Identify which cell holds the provided text, then report its [X, Y] central coordinate. 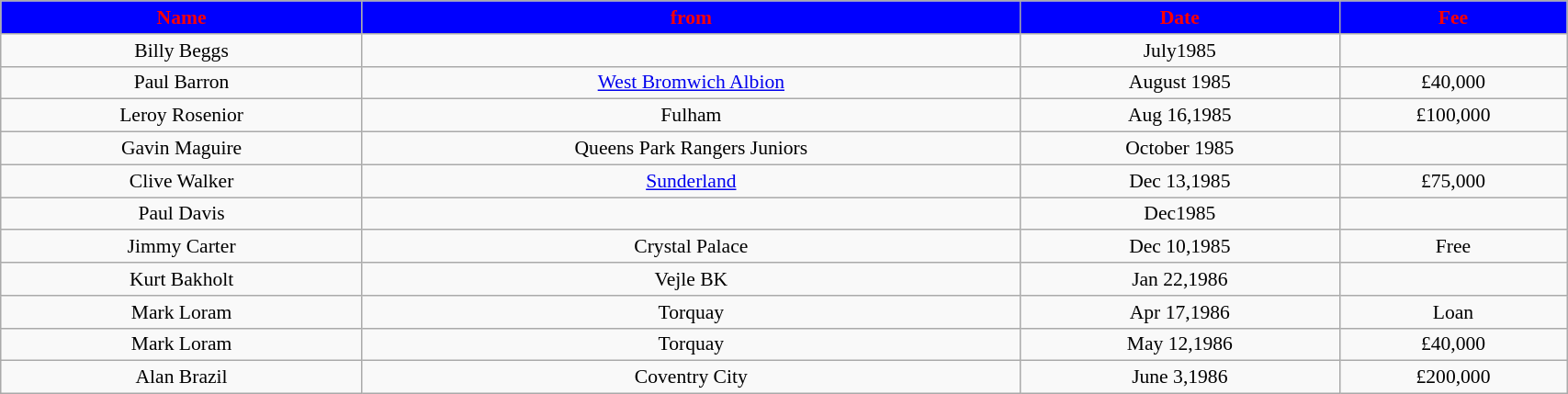
£200,000 [1453, 377]
Queens Park Rangers Juniors [691, 149]
Free [1453, 247]
Clive Walker [182, 181]
Alan Brazil [182, 377]
Paul Barron [182, 83]
Loan [1453, 312]
Crystal Palace [691, 247]
Dec 10,1985 [1179, 247]
Jimmy Carter [182, 247]
£100,000 [1453, 116]
Dec1985 [1179, 214]
October 1985 [1179, 149]
from [691, 17]
Dec 13,1985 [1179, 181]
Fee [1453, 17]
Apr 17,1986 [1179, 312]
Sunderland [691, 181]
Coventry City [691, 377]
Leroy Rosenior [182, 116]
Vejle BK [691, 279]
May 12,1986 [1179, 344]
June 3,1986 [1179, 377]
Date [1179, 17]
£75,000 [1453, 181]
Gavin Maguire [182, 149]
Name [182, 17]
Billy Beggs [182, 51]
Jan 22,1986 [1179, 279]
Kurt Bakholt [182, 279]
July1985 [1179, 51]
Fulham [691, 116]
August 1985 [1179, 83]
West Bromwich Albion [691, 83]
Aug 16,1985 [1179, 116]
Paul Davis [182, 214]
